Pinpoint the cell where the given text exists, returning its [x, y] midpoint coordinate. 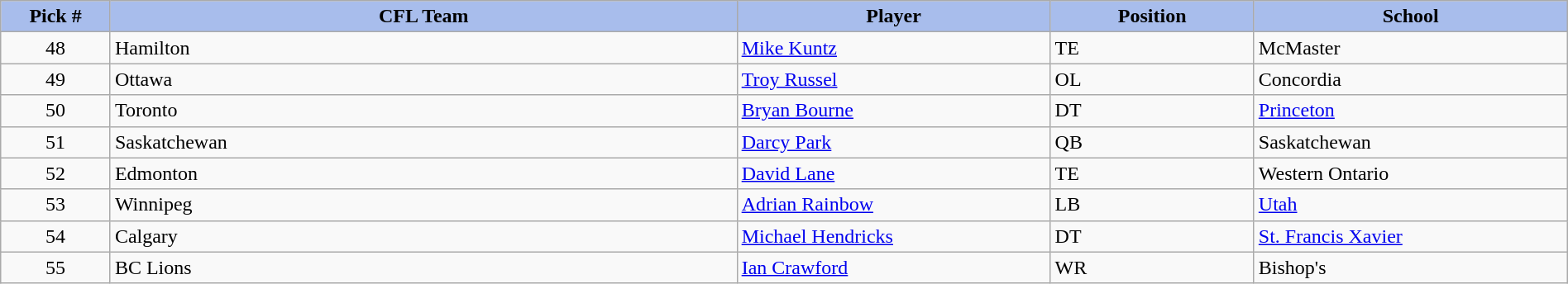
Darcy Park [893, 142]
Winnipeg [423, 205]
Concordia [1411, 79]
48 [56, 48]
Bryan Bourne [893, 111]
OL [1152, 79]
School [1411, 17]
LB [1152, 205]
QB [1152, 142]
Pick # [56, 17]
Adrian Rainbow [893, 205]
Edmonton [423, 173]
Calgary [423, 236]
Ian Crawford [893, 267]
Hamilton [423, 48]
Utah [1411, 205]
49 [56, 79]
51 [56, 142]
Princeton [1411, 111]
50 [56, 111]
Troy Russel [893, 79]
Player [893, 17]
Position [1152, 17]
CFL Team [423, 17]
St. Francis Xavier [1411, 236]
Bishop's [1411, 267]
Ottawa [423, 79]
BC Lions [423, 267]
55 [56, 267]
Toronto [423, 111]
52 [56, 173]
WR [1152, 267]
Michael Hendricks [893, 236]
53 [56, 205]
54 [56, 236]
Mike Kuntz [893, 48]
McMaster [1411, 48]
Western Ontario [1411, 173]
David Lane [893, 173]
